Locate the cell with the specified text and output its (x, y) center coordinate. 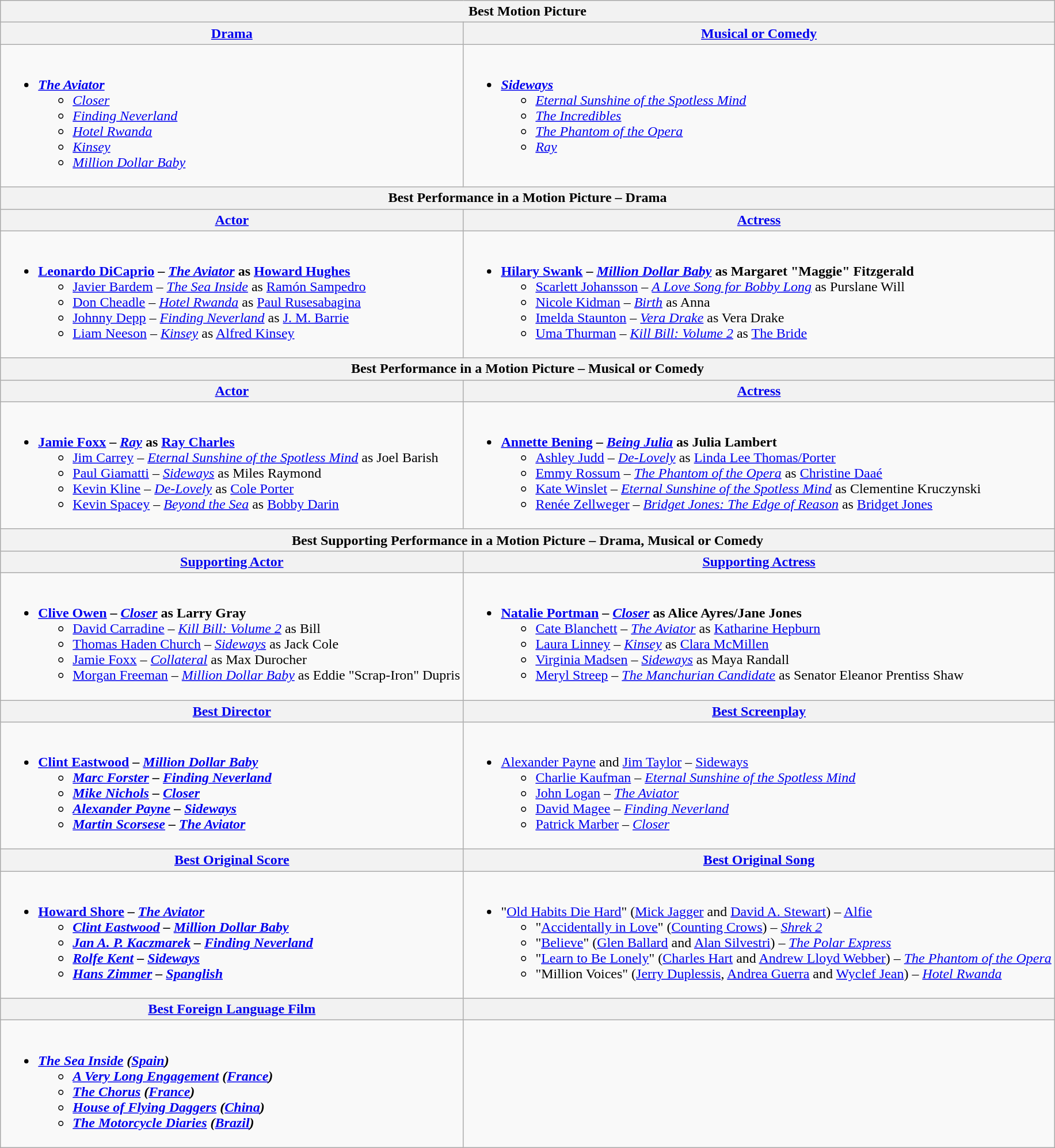
Supporting Actor (232, 562)
Best Performance in a Motion Picture – Musical or Comedy (528, 369)
SidewaysEternal Sunshine of the Spotless MindThe IncrediblesThe Phantom of the OperaRay (759, 116)
Best Supporting Performance in a Motion Picture – Drama, Musical or Comedy (528, 540)
Clint Eastwood – Million Dollar BabyMarc Forster – Finding NeverlandMike Nichols – CloserAlexander Payne – SidewaysMartin Scorsese – The Aviator (232, 786)
Best Motion Picture (528, 12)
The AviatorCloserFinding NeverlandHotel RwandaKinseyMillion Dollar Baby (232, 116)
Drama (232, 33)
Howard Shore – The AviatorClint Eastwood – Million Dollar BabyJan A. P. Kaczmarek – Finding NeverlandRolfe Kent – SidewaysHans Zimmer – Spanglish (232, 935)
Best Performance in a Motion Picture – Drama (528, 198)
Best Original Score (232, 860)
Supporting Actress (759, 562)
Best Director (232, 711)
Best Original Song (759, 860)
Musical or Comedy (759, 33)
Best Screenplay (759, 711)
Best Foreign Language Film (232, 1009)
The Sea Inside (Spain)A Very Long Engagement (France)The Chorus (France)House of Flying Daggers (China)The Motorcycle Diaries (Brazil) (232, 1084)
